Extract the (X, Y) coordinate from the center of the cell holding the provided text.  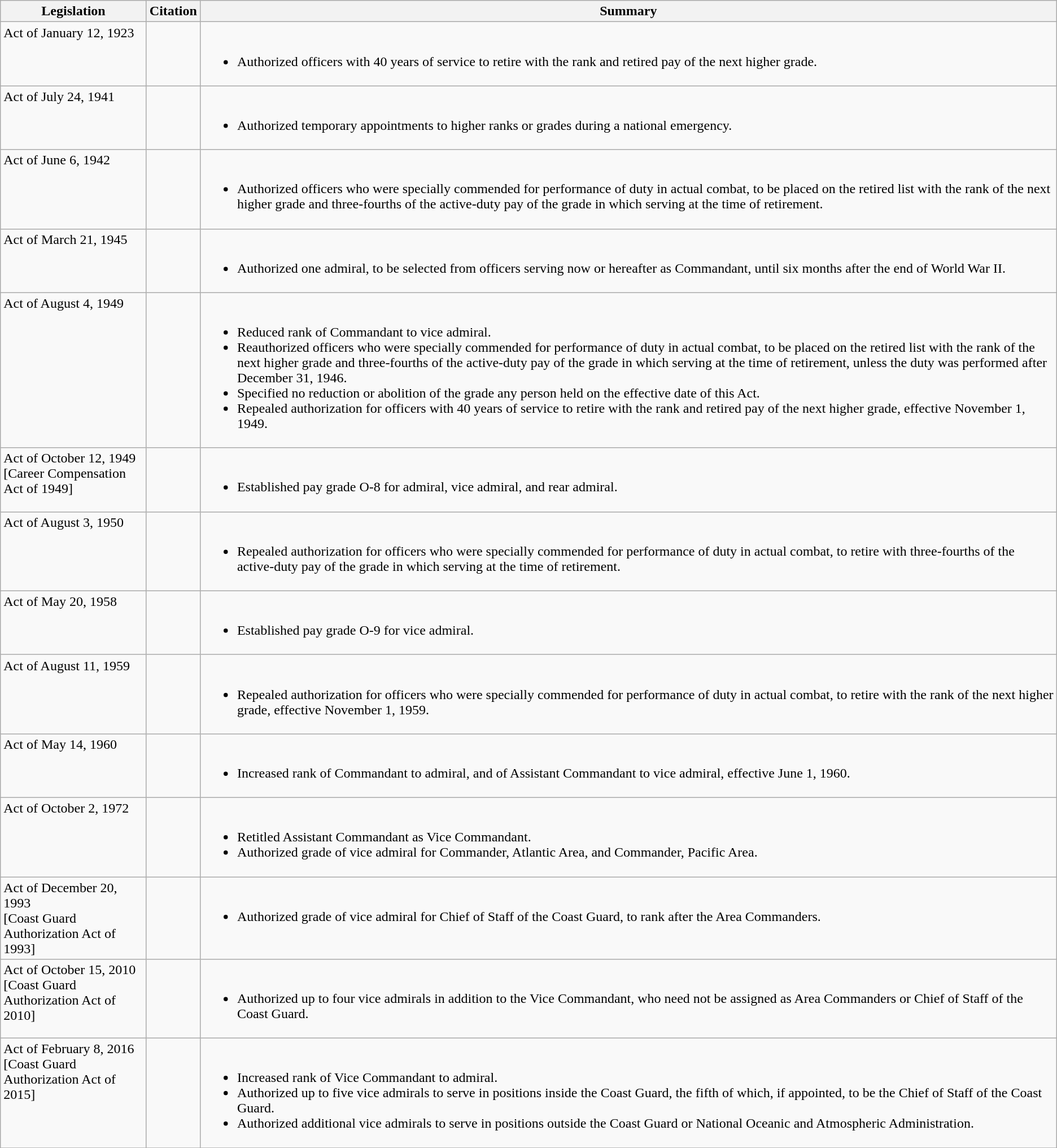
Retitled Assistant Commandant as Vice Commandant.Authorized grade of vice admiral for Commander, Atlantic Area, and Commander, Pacific Area. (628, 837)
Authorized temporary appointments to higher ranks or grades during a national emergency. (628, 117)
Established pay grade O-8 for admiral, vice admiral, and rear admiral. (628, 480)
Act of August 11, 1959 (73, 694)
Authorized grade of vice admiral for Chief of Staff of the Coast Guard, to rank after the Area Commanders. (628, 918)
Act of October 15, 2010[Coast Guard Authorization Act of 2010] (73, 999)
Act of March 21, 1945 (73, 261)
Act of January 12, 1923 (73, 54)
Act of October 12, 1949[Career Compensation Act of 1949] (73, 480)
Act of June 6, 1942 (73, 189)
Citation (173, 11)
Act of December 20, 1993[Coast Guard Authorization Act of 1993] (73, 918)
Established pay grade O-9 for vice admiral. (628, 622)
Act of May 14, 1960 (73, 766)
Authorized one admiral, to be selected from officers serving now or hereafter as Commandant, until six months after the end of World War II. (628, 261)
Legislation (73, 11)
Act of July 24, 1941 (73, 117)
Act of February 8, 2016[Coast Guard Authorization Act of 2015] (73, 1093)
Authorized officers with 40 years of service to retire with the rank and retired pay of the next higher grade. (628, 54)
Act of October 2, 1972 (73, 837)
Increased rank of Commandant to admiral, and of Assistant Commandant to vice admiral, effective June 1, 1960. (628, 766)
Summary (628, 11)
Act of August 4, 1949 (73, 370)
Act of May 20, 1958 (73, 622)
Act of August 3, 1950 (73, 551)
